Pinpoint the cell where the given text exists, returning its (X, Y) midpoint coordinate. 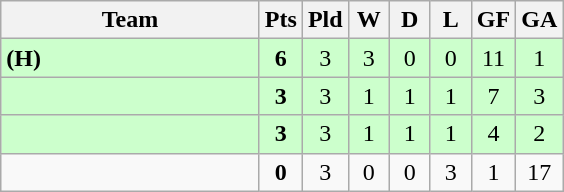
4 (493, 134)
(H) (130, 58)
7 (493, 96)
Team (130, 20)
Pld (325, 20)
W (368, 20)
6 (280, 58)
GF (493, 20)
L (450, 20)
GA (540, 20)
11 (493, 58)
D (410, 20)
2 (540, 134)
17 (540, 172)
Pts (280, 20)
